Locate the cell with the specified text and output its (x, y) center coordinate. 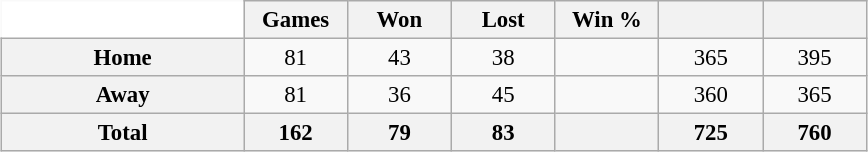
Away (123, 95)
83 (503, 133)
Won (399, 20)
43 (399, 57)
36 (399, 95)
Lost (503, 20)
79 (399, 133)
45 (503, 95)
760 (815, 133)
Win % (607, 20)
Games (296, 20)
395 (815, 57)
Total (123, 133)
725 (711, 133)
162 (296, 133)
Home (123, 57)
38 (503, 57)
360 (711, 95)
